Capture the cell that displays the provided text and extract its (x, y) central coordinate. 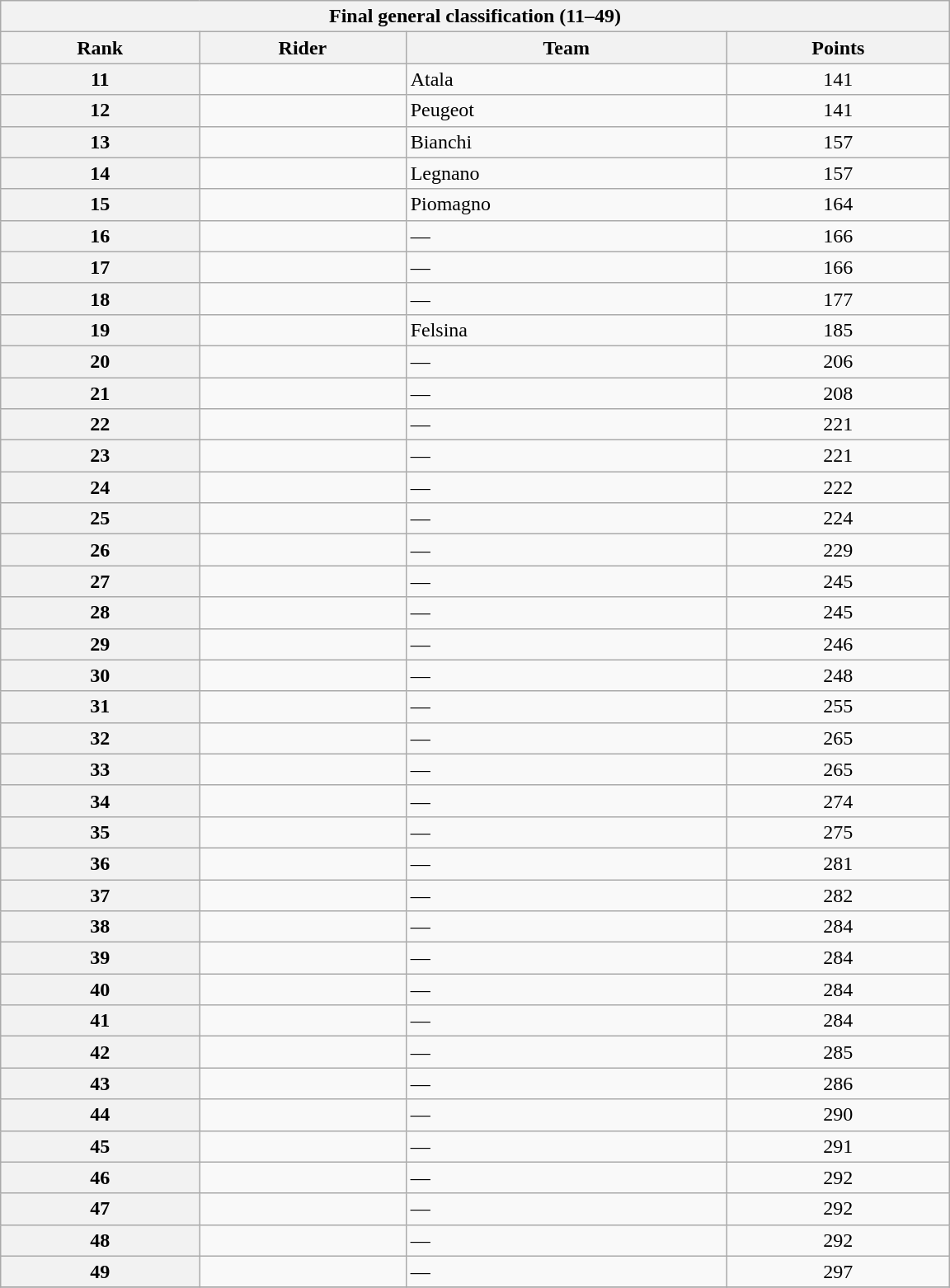
17 (101, 267)
27 (101, 581)
Legnano (566, 173)
12 (101, 110)
222 (838, 487)
246 (838, 644)
36 (101, 863)
47 (101, 1209)
177 (838, 298)
255 (838, 707)
24 (101, 487)
41 (101, 1021)
15 (101, 204)
44 (101, 1115)
34 (101, 801)
23 (101, 456)
38 (101, 927)
16 (101, 236)
Piomagno (566, 204)
35 (101, 832)
22 (101, 425)
11 (101, 79)
28 (101, 613)
21 (101, 393)
45 (101, 1146)
Peugeot (566, 110)
33 (101, 769)
229 (838, 550)
43 (101, 1084)
29 (101, 644)
18 (101, 298)
Final general classification (11–49) (475, 16)
Rank (101, 48)
25 (101, 519)
Points (838, 48)
208 (838, 393)
248 (838, 675)
290 (838, 1115)
26 (101, 550)
48 (101, 1240)
286 (838, 1084)
13 (101, 142)
164 (838, 204)
32 (101, 738)
Rider (303, 48)
Felsina (566, 330)
40 (101, 990)
19 (101, 330)
42 (101, 1052)
46 (101, 1178)
20 (101, 361)
282 (838, 895)
291 (838, 1146)
297 (838, 1272)
281 (838, 863)
285 (838, 1052)
185 (838, 330)
14 (101, 173)
Bianchi (566, 142)
37 (101, 895)
Team (566, 48)
31 (101, 707)
30 (101, 675)
274 (838, 801)
275 (838, 832)
39 (101, 958)
224 (838, 519)
Atala (566, 79)
49 (101, 1272)
206 (838, 361)
